Determine the (x, y) coordinate at the center of the cell enclosing the given text.  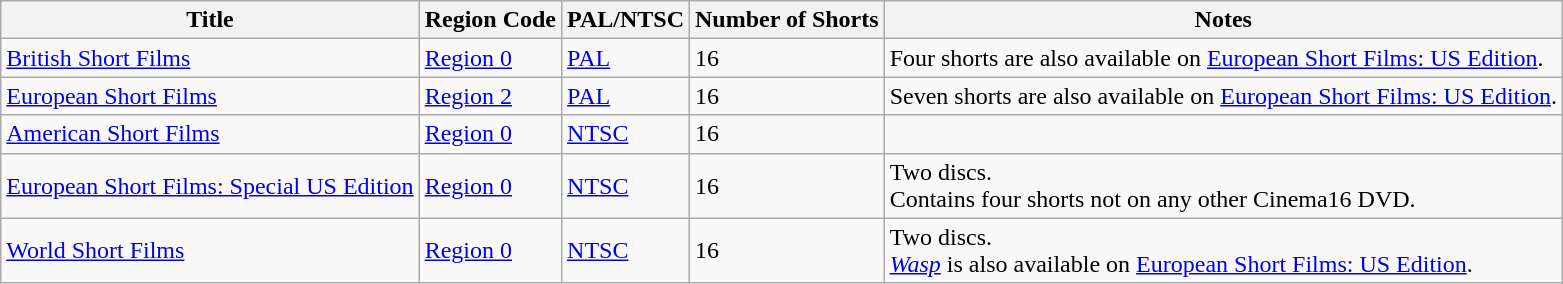
Two discs.Contains four shorts not on any other Cinema16 DVD. (1223, 186)
Title (210, 20)
PAL/NTSC (626, 20)
Region Code (490, 20)
American Short Films (210, 134)
Notes (1223, 20)
European Short Films: Special US Edition (210, 186)
World Short Films (210, 250)
British Short Films (210, 58)
European Short Films (210, 96)
Seven shorts are also available on European Short Films: US Edition. (1223, 96)
Four shorts are also available on European Short Films: US Edition. (1223, 58)
Two discs.Wasp is also available on European Short Films: US Edition. (1223, 250)
Number of Shorts (788, 20)
Region 2 (490, 96)
